Find where the given text appears and provide that cell's center as (x, y) coordinate. 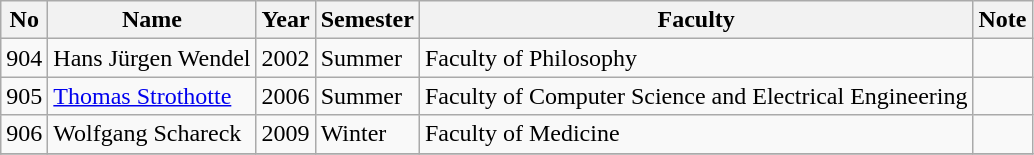
Faculty of Medicine (696, 134)
Faculty (696, 20)
905 (24, 96)
904 (24, 58)
2002 (286, 58)
Faculty of Philosophy (696, 58)
Winter (367, 134)
Year (286, 20)
906 (24, 134)
Note (1002, 20)
Thomas Strothotte (152, 96)
2006 (286, 96)
Name (152, 20)
Faculty of Computer Science and Electrical Engineering (696, 96)
No (24, 20)
2009 (286, 134)
Hans Jürgen Wendel (152, 58)
Semester (367, 20)
Wolfgang Schareck (152, 134)
